Find where the given text appears and provide that cell's center as [x, y] coordinate. 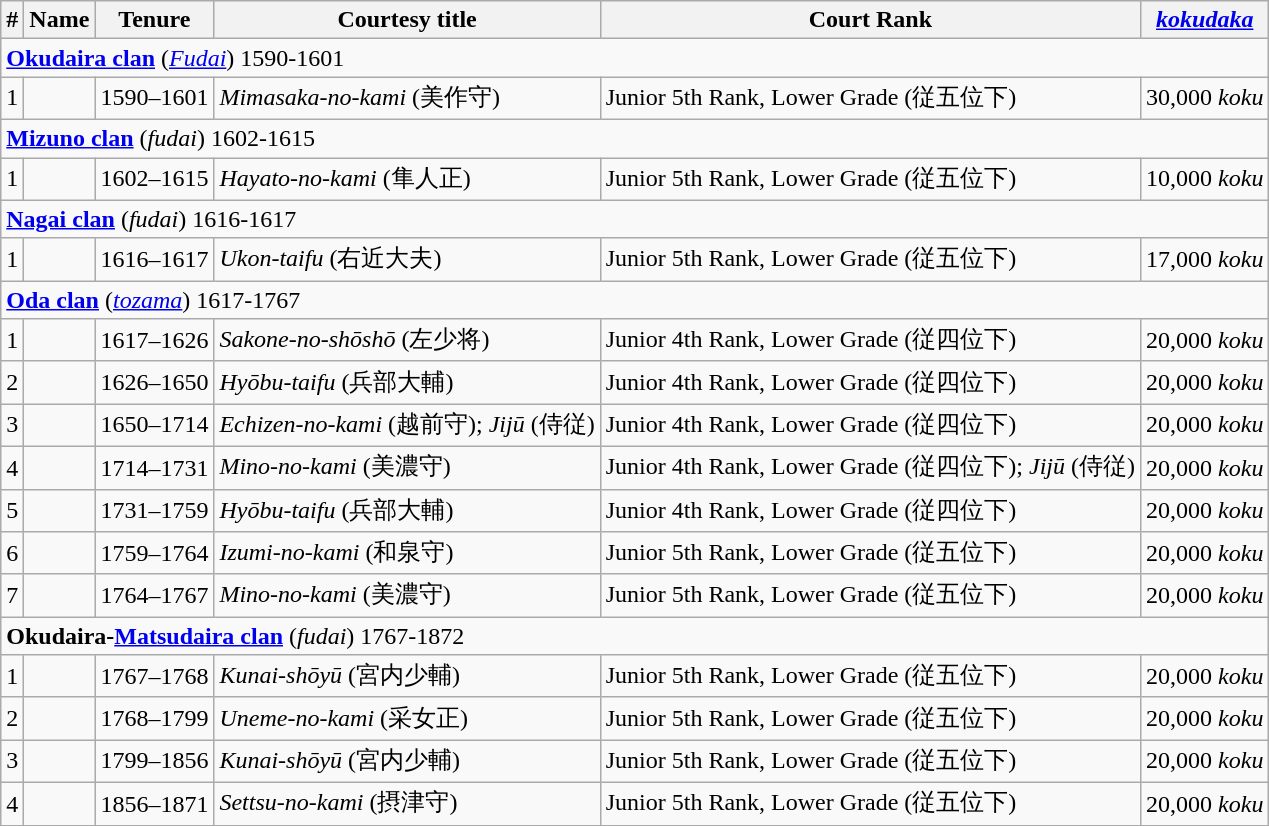
7 [12, 596]
1768–1799 [154, 718]
1767–1768 [154, 676]
1799–1856 [154, 762]
Court Rank [870, 20]
1617–1626 [154, 340]
Junior 4th Rank, Lower Grade (従四位下); Jijū (侍従) [870, 468]
Settsu-no-kami (摂津守) [407, 804]
30,000 koku [1205, 98]
Okudaira-Matsudaira clan (fudai) 1767-1872 [635, 636]
Mimasaka-no-kami (美作守) [407, 98]
17,000 koku [1205, 260]
Nagai clan (fudai) 1616-1617 [635, 219]
6 [12, 554]
Oda clan (tozama) 1617-1767 [635, 300]
1616–1617 [154, 260]
Mizuno clan (fudai) 1602-1615 [635, 138]
1731–1759 [154, 510]
Echizen-no-kami (越前守); Jijū (侍従) [407, 426]
kokudaka [1205, 20]
1626–1650 [154, 382]
5 [12, 510]
10,000 koku [1205, 180]
1759–1764 [154, 554]
1714–1731 [154, 468]
# [12, 20]
Tenure [154, 20]
Sakone-no-shōshō (左少将) [407, 340]
1650–1714 [154, 426]
Uneme-no-kami (采女正) [407, 718]
Name [60, 20]
Courtesy title [407, 20]
1764–1767 [154, 596]
1590–1601 [154, 98]
1602–1615 [154, 180]
Hayato-no-kami (隼人正) [407, 180]
Izumi-no-kami (和泉守) [407, 554]
Okudaira clan (Fudai) 1590-1601 [635, 58]
Ukon-taifu (右近大夫) [407, 260]
1856–1871 [154, 804]
